Extract the [x, y] coordinate from the center of the cell holding the provided text.  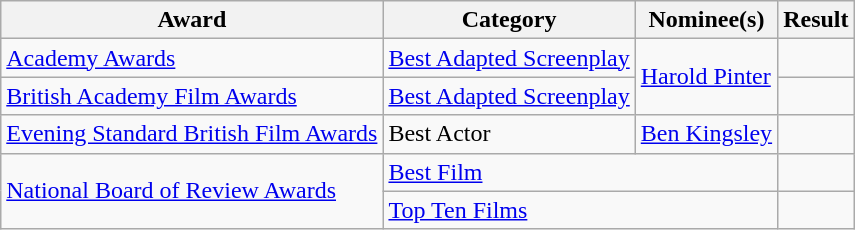
Award [192, 20]
Nominee(s) [706, 20]
Ben Kingsley [706, 134]
Evening Standard British Film Awards [192, 134]
National Board of Review Awards [192, 191]
Academy Awards [192, 58]
Best Actor [509, 134]
Best Film [580, 172]
British Academy Film Awards [192, 96]
Harold Pinter [706, 77]
Category [509, 20]
Top Ten Films [580, 210]
Result [816, 20]
